Detect which cell encompasses the target text, then output its (x, y) center coordinate. 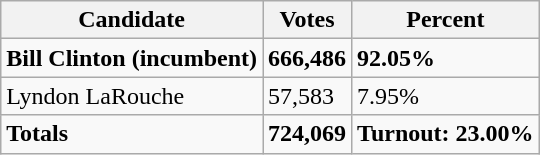
Votes (308, 20)
724,069 (308, 134)
57,583 (308, 96)
Turnout: 23.00% (446, 134)
Totals (132, 134)
Candidate (132, 20)
Percent (446, 20)
666,486 (308, 58)
Lyndon LaRouche (132, 96)
7.95% (446, 96)
Bill Clinton (incumbent) (132, 58)
92.05% (446, 58)
